Provide the (x, y) coordinate of the cell's center where the given text is located.  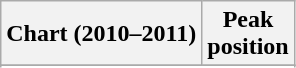
Peakposition (248, 34)
Chart (2010–2011) (102, 34)
